Scan for the cell matching the given text and deliver its (X, Y) coordinate at center. 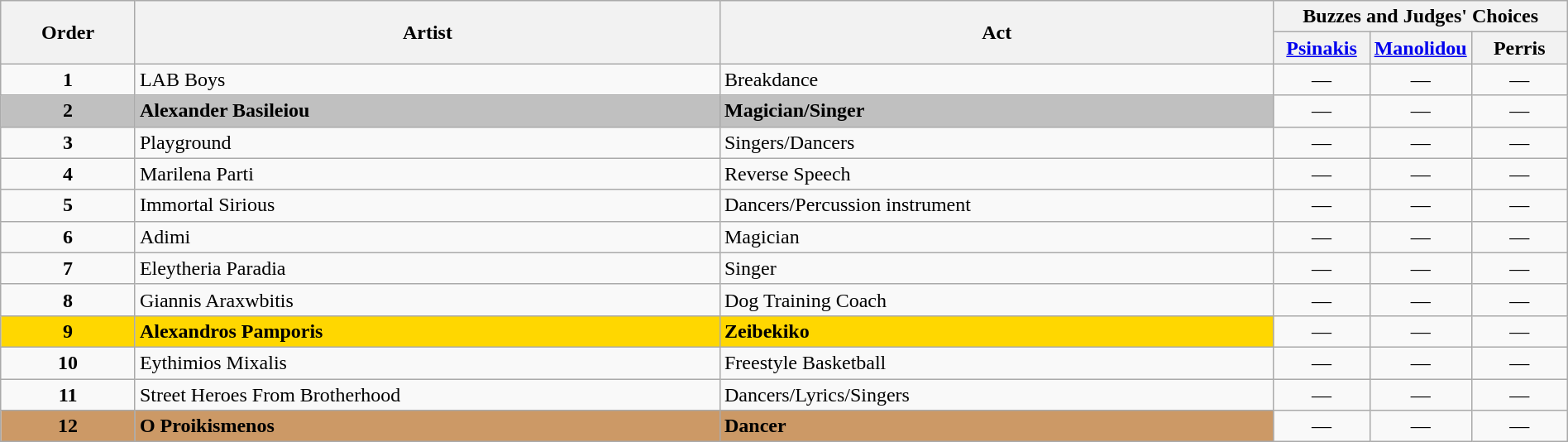
Playground (427, 142)
Act (997, 32)
Artist (427, 32)
6 (68, 237)
Perris (1519, 48)
Zeibekiko (997, 331)
Freestyle Basketball (997, 363)
LAB Boys (427, 79)
8 (68, 300)
Eleytheria Paradia (427, 268)
5 (68, 205)
Buzzes and Judges' Choices (1421, 17)
O Proikismenos (427, 426)
10 (68, 363)
Singers/Dancers (997, 142)
1 (68, 79)
7 (68, 268)
4 (68, 174)
11 (68, 395)
Magician/Singer (997, 111)
Order (68, 32)
2 (68, 111)
Singer (997, 268)
3 (68, 142)
Dancers/Percussion instrument (997, 205)
Eythimios Mixalis (427, 363)
12 (68, 426)
Psinakis (1322, 48)
Dancers/Lyrics/Singers (997, 395)
Alexandros Pamporis (427, 331)
Alexander Basileiou (427, 111)
Street Heroes From Brotherhood (427, 395)
Immortal Sirious (427, 205)
Giannis Araxwbitis (427, 300)
Reverse Speech (997, 174)
Manolidou (1421, 48)
9 (68, 331)
Adimi (427, 237)
Dog Training Coach (997, 300)
Marilena Parti (427, 174)
Magician (997, 237)
Breakdance (997, 79)
Dancer (997, 426)
